Pinpoint the cell where the given text exists, returning its (x, y) midpoint coordinate. 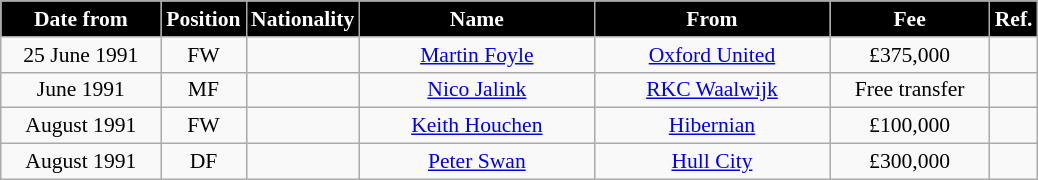
Keith Houchen (476, 126)
MF (204, 90)
£375,000 (910, 55)
Hull City (712, 162)
Position (204, 19)
Hibernian (712, 126)
RKC Waalwijk (712, 90)
Martin Foyle (476, 55)
£300,000 (910, 162)
Nationality (302, 19)
Ref. (1014, 19)
Date from (81, 19)
Nico Jalink (476, 90)
25 June 1991 (81, 55)
£100,000 (910, 126)
From (712, 19)
Free transfer (910, 90)
June 1991 (81, 90)
DF (204, 162)
Peter Swan (476, 162)
Name (476, 19)
Fee (910, 19)
Oxford United (712, 55)
